Provide the (X, Y) coordinate of the cell's center where the given text is located.  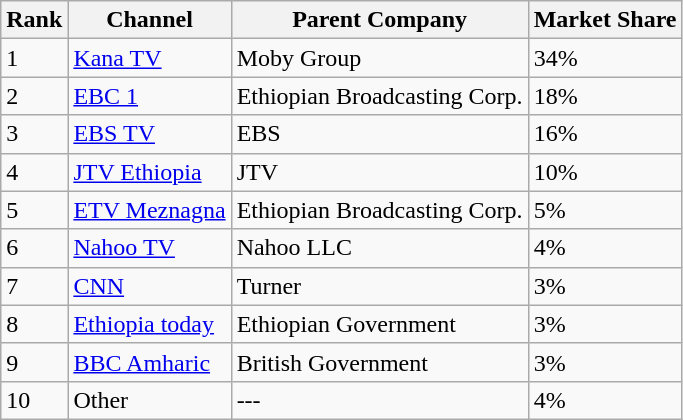
8 (34, 324)
EBS (380, 134)
British Government (380, 362)
5% (605, 210)
Ethiopia today (150, 324)
Market Share (605, 20)
BBC Amharic (150, 362)
Moby Group (380, 58)
Turner (380, 286)
Parent Company (380, 20)
Channel (150, 20)
Nahoo LLC (380, 248)
--- (380, 400)
Ethiopian Government (380, 324)
34% (605, 58)
2 (34, 96)
Nahoo TV (150, 248)
Kana TV (150, 58)
10% (605, 172)
10 (34, 400)
EBC 1 (150, 96)
1 (34, 58)
EBS TV (150, 134)
CNN (150, 286)
7 (34, 286)
ETV Meznagna (150, 210)
6 (34, 248)
16% (605, 134)
Rank (34, 20)
Other (150, 400)
JTV (380, 172)
9 (34, 362)
4 (34, 172)
JTV Ethiopia (150, 172)
18% (605, 96)
3 (34, 134)
5 (34, 210)
